Determine the (X, Y) coordinate at the center of the cell enclosing the given text.  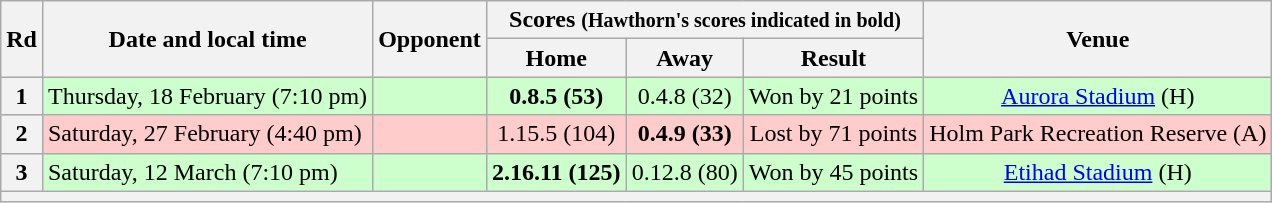
Scores (Hawthorn's scores indicated in bold) (704, 20)
Won by 45 points (833, 172)
Won by 21 points (833, 96)
Saturday, 27 February (4:40 pm) (207, 134)
Date and local time (207, 39)
Home (556, 58)
Venue (1098, 39)
0.12.8 (80) (684, 172)
Opponent (430, 39)
Result (833, 58)
Away (684, 58)
1.15.5 (104) (556, 134)
2 (22, 134)
1 (22, 96)
0.8.5 (53) (556, 96)
0.4.9 (33) (684, 134)
Rd (22, 39)
3 (22, 172)
0.4.8 (32) (684, 96)
Holm Park Recreation Reserve (A) (1098, 134)
2.16.11 (125) (556, 172)
Aurora Stadium (H) (1098, 96)
Saturday, 12 March (7:10 pm) (207, 172)
Etihad Stadium (H) (1098, 172)
Thursday, 18 February (7:10 pm) (207, 96)
Lost by 71 points (833, 134)
